Identify which cell holds the provided text, then report its [X, Y] central coordinate. 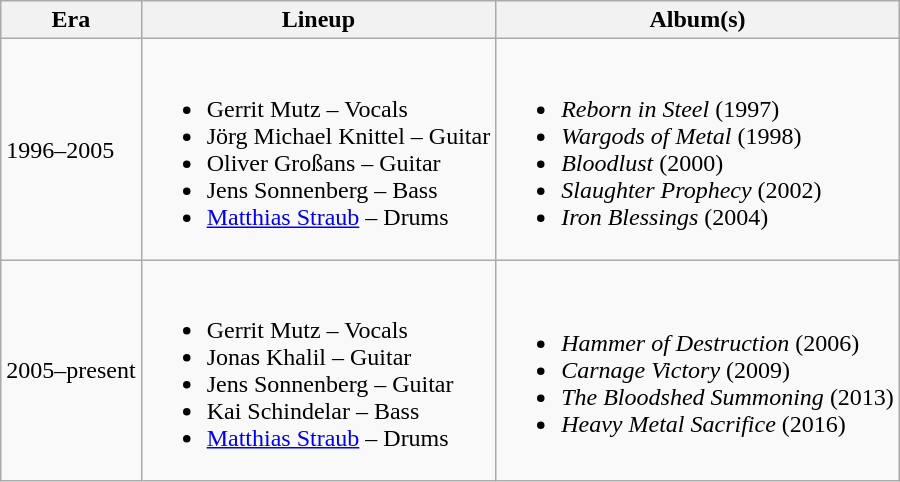
Reborn in Steel (1997)Wargods of Metal (1998)Bloodlust (2000)Slaughter Prophecy (2002)Iron Blessings (2004) [698, 150]
Gerrit Mutz – VocalsJörg Michael Knittel – GuitarOliver Großans – GuitarJens Sonnenberg – BassMatthias Straub – Drums [318, 150]
Gerrit Mutz – VocalsJonas Khalil – GuitarJens Sonnenberg – GuitarKai Schindelar – BassMatthias Straub – Drums [318, 370]
1996–2005 [71, 150]
Lineup [318, 20]
Era [71, 20]
2005–present [71, 370]
Album(s) [698, 20]
Hammer of Destruction (2006)Carnage Victory (2009)The Bloodshed Summoning (2013)Heavy Metal Sacrifice (2016) [698, 370]
